Return (X, Y) of the center of cell containing provided text 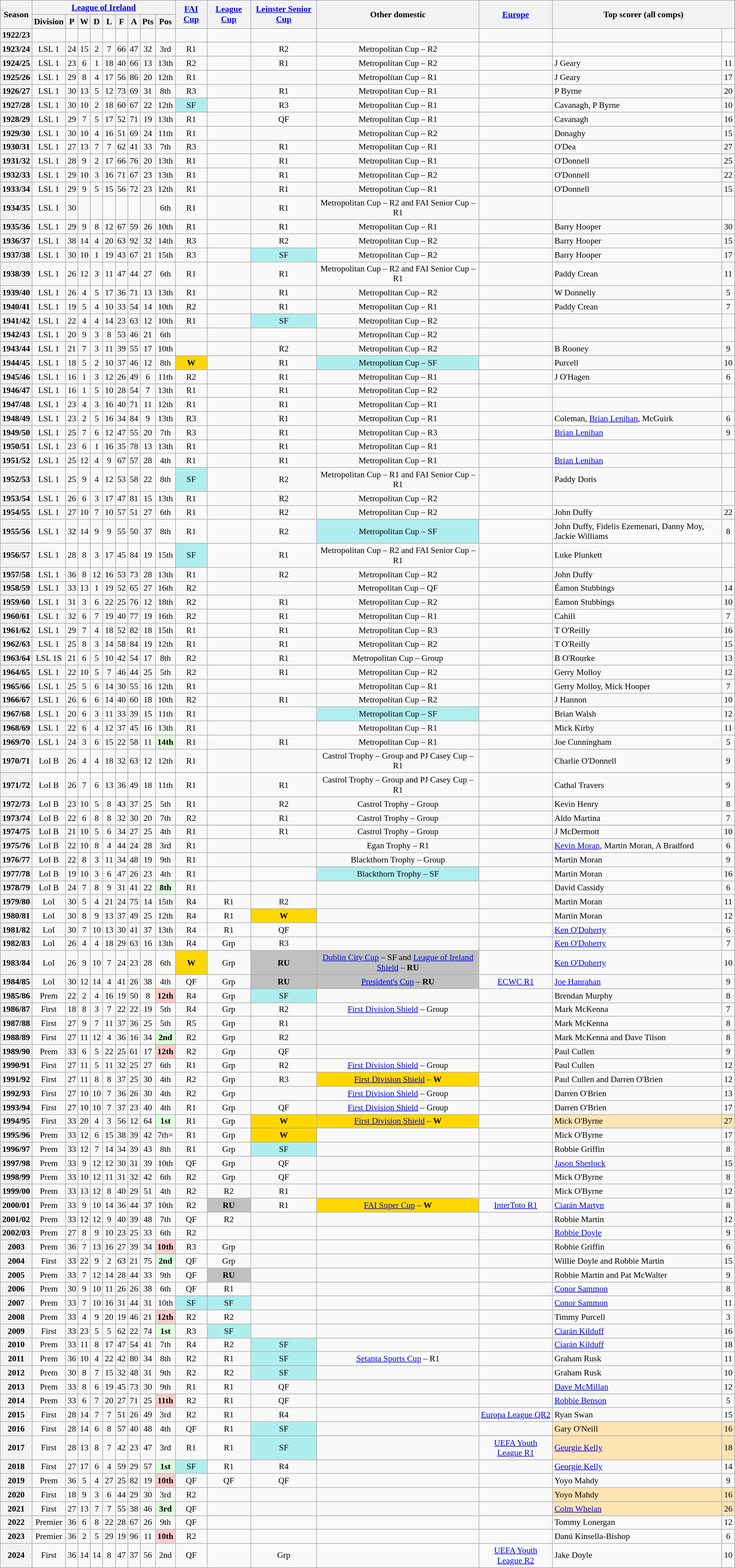
Europe (516, 14)
1935/36 (16, 227)
1987/88 (16, 1024)
2002/03 (16, 1233)
Paul Cullen and Darren O'Brien (637, 1080)
2012 (16, 1373)
2005 (16, 1275)
League Cup (229, 14)
FAI Cup (191, 14)
Donaghy (637, 133)
Robbie Martin and Pat McWalter (637, 1275)
1965/66 (16, 686)
Mick Kirby (637, 728)
81 (134, 498)
Charlie O'Donnell (637, 761)
A (134, 22)
Robbie Benson (637, 1401)
1996/97 (16, 1150)
Robbie Martin (637, 1219)
O'Dea (637, 147)
1950/51 (16, 447)
1962/63 (16, 644)
2016 (16, 1429)
2021 (16, 1509)
1982/83 (16, 944)
1991/92 (16, 1080)
2004 (16, 1261)
1931/32 (16, 161)
1994/95 (16, 1121)
1958/59 (16, 588)
Pts (148, 22)
1943/44 (16, 349)
1985/86 (16, 996)
1966/67 (16, 700)
80 (134, 1359)
Pos (165, 22)
2020 (16, 1495)
Joe Cunningham (637, 742)
1957/58 (16, 575)
Cathal Travers (637, 785)
61 (134, 1051)
Division (49, 22)
1937/38 (16, 255)
18th (165, 602)
1978/79 (16, 888)
1973/74 (16, 818)
InterToto R1 (516, 1205)
1932/33 (16, 175)
1989/90 (16, 1051)
Joe Hanrahan (637, 982)
35 (122, 447)
Gary O'Neill (637, 1429)
J Hannon (637, 700)
1926/27 (16, 91)
Europa League QR2 (516, 1415)
1933/34 (16, 189)
1974/75 (16, 832)
1927/28 (16, 106)
1992/93 (16, 1093)
John Duffy, Fidelis Ezemenari, Danny Moy, Jackie Williams (637, 532)
1934/35 (16, 208)
B O'Rourke (637, 658)
1944/45 (16, 363)
Metropolitan Cup – Group (397, 658)
1925/26 (16, 77)
1928/29 (16, 119)
1968/69 (16, 728)
1946/47 (16, 391)
Gerry Molloy (637, 672)
1947/48 (16, 405)
Egan Trophy – R1 (397, 846)
President's Cup – RU (397, 982)
1988/89 (16, 1038)
1971/72 (16, 785)
ECWC R1 (516, 982)
1976/77 (16, 860)
1953/54 (16, 498)
Paddy Doris (637, 479)
Ryan Swan (637, 1415)
2019 (16, 1481)
Setanta Sports Cup – R1 (397, 1359)
Jason Sherlock (637, 1163)
Coleman, Brian Lenihan, McGuirk (637, 419)
F (122, 22)
1981/82 (16, 930)
W Donnelly (637, 293)
1967/68 (16, 714)
Cahill (637, 617)
P (72, 22)
1941/42 (16, 321)
77 (134, 617)
2022 (16, 1523)
1945/46 (16, 377)
1986/87 (16, 1010)
Leinster Senior Cup (284, 14)
1930/31 (16, 147)
Aldo Martina (637, 818)
Tommy Lonergan (637, 1523)
1922/23 (16, 35)
72 (134, 189)
2015 (16, 1415)
1999/00 (16, 1191)
1924/25 (16, 64)
David Cassidy (637, 888)
Other domestic (397, 14)
Metropolitan Cup – QF (397, 588)
UEFA Youth League R1 (516, 1448)
78 (134, 447)
1949/50 (16, 433)
2008 (16, 1317)
1969/70 (16, 742)
Purcell (637, 363)
65 (134, 588)
Willie Doyle and Robbie Martin (637, 1261)
1955/56 (16, 532)
1993/94 (16, 1108)
1938/39 (16, 274)
1956/57 (16, 555)
1972/73 (16, 804)
UEFA Youth League R2 (516, 1555)
1983/84 (16, 962)
Mark McKenna and Dave Tilson (637, 1038)
J McDermott (637, 832)
B Rooney (637, 349)
1929/30 (16, 133)
Cavanagh (637, 119)
1942/43 (16, 335)
1979/80 (16, 902)
1948/49 (16, 419)
1963/64 (16, 658)
FAI Super Cup – W (397, 1205)
2018 (16, 1467)
2010 (16, 1345)
Ciarán Martyn (637, 1205)
League of Ireland (104, 7)
2014 (16, 1401)
2023 (16, 1537)
Season (16, 14)
J O'Hagen (637, 377)
1984/85 (16, 982)
1939/40 (16, 293)
Dave McMillan (637, 1387)
1975/76 (16, 846)
Gerry Molloy, Mick Hooper (637, 686)
Colm Whelan (637, 1509)
86 (134, 77)
Timmy Purcell (637, 1317)
1951/52 (16, 461)
LSL 1S (49, 658)
1995/96 (16, 1135)
1959/60 (16, 602)
1954/55 (16, 513)
1961/62 (16, 630)
2013 (16, 1387)
92 (134, 241)
Luke Plunkett (637, 555)
64 (148, 1121)
D (97, 22)
2006 (16, 1289)
2007 (16, 1303)
2024 (16, 1555)
2001/02 (16, 1219)
1936/37 (16, 241)
Cavanagh, P Byrne (637, 106)
Robbie Doyle (637, 1233)
2011 (16, 1359)
P Byrne (637, 91)
L (109, 22)
1997/98 (16, 1163)
Brendan Murphy (637, 996)
1940/41 (16, 307)
Top scorer (all comps) (643, 14)
1964/65 (16, 672)
R5 (191, 1024)
2017 (16, 1448)
1990/91 (16, 1066)
Brian Walsh (637, 714)
Metropolitan Cup – R1 and FAI Senior Cup – R1 (397, 479)
74 (148, 1331)
7th= (165, 1135)
Blackthorn Trophy – Group (397, 860)
1923/24 (16, 49)
Danú Kinsella-Bishop (637, 1537)
1970/71 (16, 761)
1980/81 (16, 916)
Dublin City Cup – SF and League of Ireland Shield – RU (397, 962)
Blackthorn Trophy – SF (397, 874)
Jake Doyle (637, 1555)
1998/99 (16, 1177)
2009 (16, 1331)
2000/01 (16, 1205)
1960/61 (16, 617)
96 (134, 1537)
1977/78 (16, 874)
2003 (16, 1247)
Kevin Moran, Martin Moran, A Bradford (637, 846)
Kevin Henry (637, 804)
1952/53 (16, 479)
